Determine the (X, Y) coordinate at the center of the cell enclosing the given text.  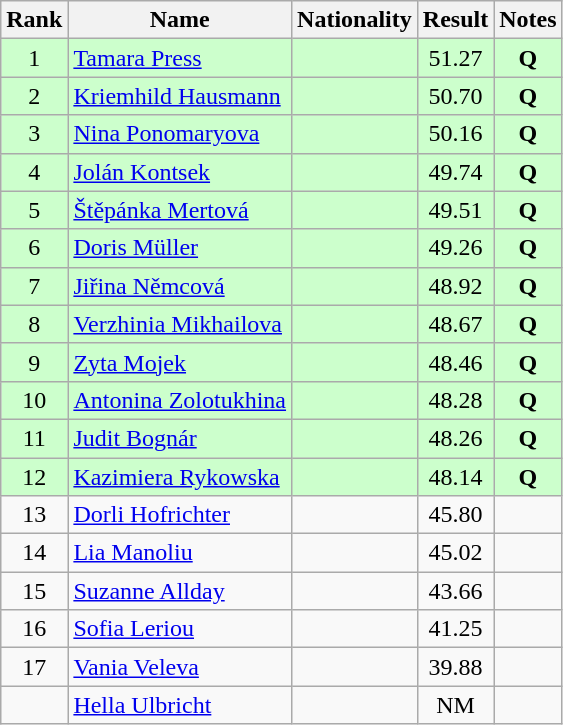
Judit Bognár (180, 438)
48.14 (455, 477)
Suzanne Allday (180, 591)
Sofia Leriou (180, 629)
Name (180, 20)
9 (34, 362)
8 (34, 324)
4 (34, 172)
10 (34, 400)
2 (34, 96)
Hella Ulbricht (180, 705)
48.46 (455, 362)
39.88 (455, 667)
Jiřina Němcová (180, 286)
43.66 (455, 591)
Vania Veleva (180, 667)
7 (34, 286)
Jolán Kontsek (180, 172)
3 (34, 134)
Doris Müller (180, 248)
11 (34, 438)
Nationality (355, 20)
Notes (528, 20)
Štěpánka Mertová (180, 210)
16 (34, 629)
14 (34, 553)
5 (34, 210)
49.74 (455, 172)
51.27 (455, 58)
17 (34, 667)
50.16 (455, 134)
Lia Manoliu (180, 553)
Verzhinia Mikhailova (180, 324)
48.28 (455, 400)
Kriemhild Hausmann (180, 96)
Kazimiera Rykowska (180, 477)
49.51 (455, 210)
45.02 (455, 553)
6 (34, 248)
Rank (34, 20)
13 (34, 515)
15 (34, 591)
Nina Ponomaryova (180, 134)
Zyta Mojek (180, 362)
50.70 (455, 96)
45.80 (455, 515)
Antonina Zolotukhina (180, 400)
12 (34, 477)
1 (34, 58)
41.25 (455, 629)
48.67 (455, 324)
48.92 (455, 286)
Result (455, 20)
Dorli Hofrichter (180, 515)
Tamara Press (180, 58)
49.26 (455, 248)
48.26 (455, 438)
NM (455, 705)
